Capture the cell that displays the provided text and extract its (x, y) central coordinate. 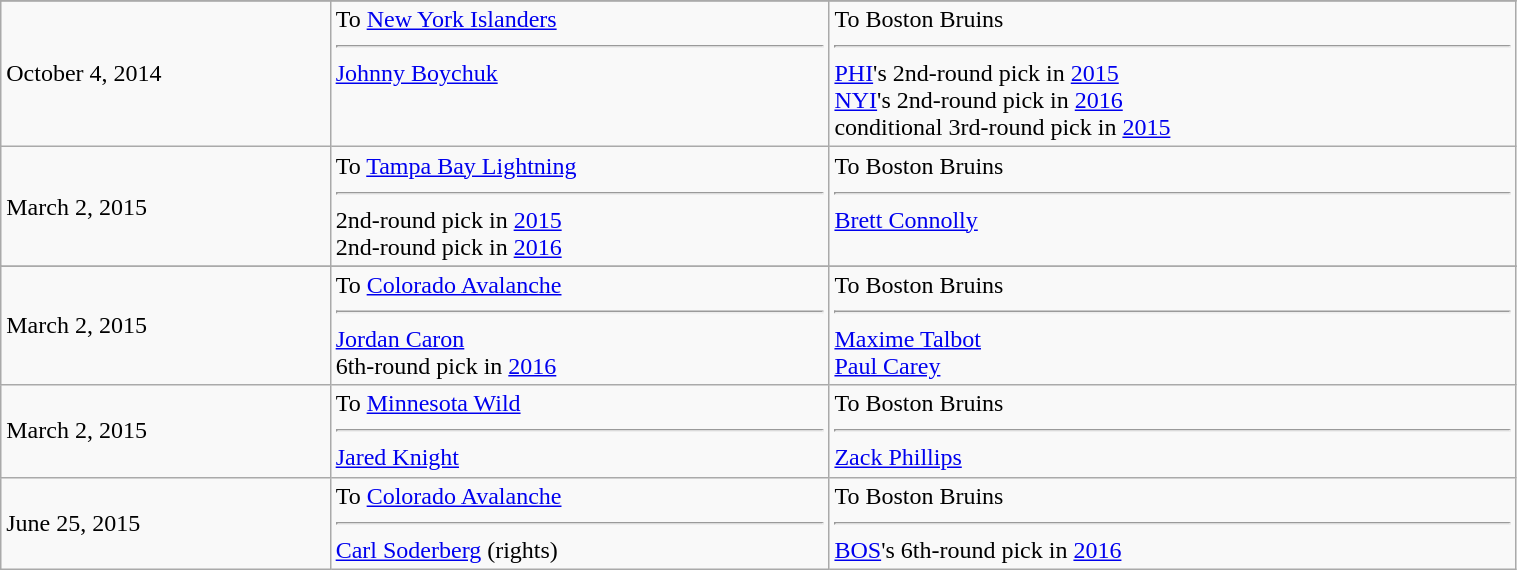
To Boston Bruins PHI's 2nd-round pick in 2015NYI's 2nd-round pick in 2016conditional 3rd-round pick in 2015 (1172, 74)
To New York Islanders Johnny Boychuk (580, 74)
To Minnesota Wild Jared Knight (580, 431)
To Boston Bruins Maxime TalbotPaul Carey (1172, 326)
To Boston Bruins BOS's 6th-round pick in 2016 (1172, 523)
To Tampa Bay Lightning 2nd-round pick in 20152nd-round pick in 2016 (580, 206)
To Colorado Avalanche Jordan Caron6th-round pick in 2016 (580, 326)
October 4, 2014 (166, 74)
To Boston Bruins Brett Connolly (1172, 206)
To Boston Bruins Zack Phillips (1172, 431)
To Colorado Avalanche Carl Soderberg (rights) (580, 523)
June 25, 2015 (166, 523)
